Identify which cell holds the provided text, then report its [x, y] central coordinate. 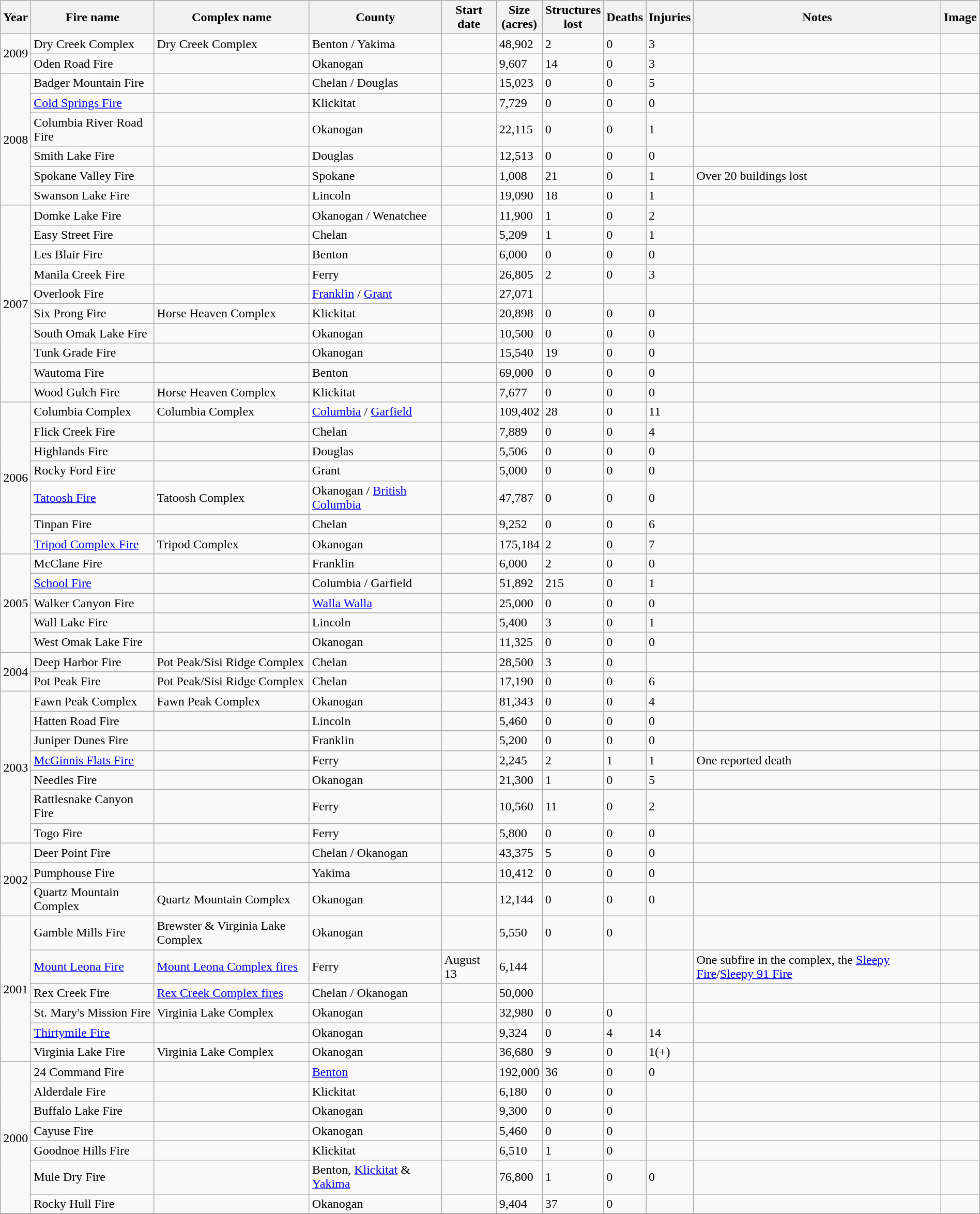
Start date [469, 18]
51,892 [519, 583]
Alderdale Fire [93, 1092]
Notes [817, 18]
9,607 [519, 64]
43,375 [519, 853]
One subfire in the complex, the Sleepy Fire/Sleepy 91 Fire [817, 966]
Rex Creek Complex fires [232, 993]
7 [670, 544]
7,677 [519, 392]
Walker Canyon Fire [93, 603]
5,800 [519, 833]
Juniper Dunes Fire [93, 741]
19,090 [519, 195]
2000 [16, 1138]
2,245 [519, 760]
36 [573, 1072]
Columbia River Road Fire [93, 129]
5,200 [519, 741]
McGinnis Flats Fire [93, 760]
9,300 [519, 1111]
5,000 [519, 471]
5,550 [519, 932]
15,023 [519, 83]
Tinpan Fire [93, 524]
32,980 [519, 1013]
Year [16, 18]
Benton, Klickitat & Yakima [375, 1177]
Walla Walla [375, 603]
2005 [16, 603]
Tatoosh Complex [232, 497]
Mount Leona Complex fires [232, 966]
Complex name [232, 18]
1(+) [670, 1052]
50,000 [519, 993]
Chelan / Douglas [375, 83]
Cayuse Fire [93, 1131]
Spokane Valley Fire [93, 176]
South Omak Lake Fire [93, 333]
School Fire [93, 583]
West Omak Lake Fire [93, 642]
One reported death [817, 760]
2007 [16, 304]
Needles Fire [93, 780]
Injuries [670, 18]
175,184 [519, 544]
August 13 [469, 966]
36,680 [519, 1052]
6,510 [519, 1150]
7,889 [519, 432]
Overlook Fire [93, 294]
11,325 [519, 642]
24 Command Fire [93, 1072]
Tripod Complex [232, 544]
10,500 [519, 333]
Rocky Ford Fire [93, 471]
Okanogan / British Columbia [375, 497]
Tripod Complex Fire [93, 544]
2002 [16, 880]
Tatoosh Fire [93, 497]
12,144 [519, 899]
2001 [16, 989]
Les Blair Fire [93, 254]
28,500 [519, 662]
Over 20 buildings lost [817, 176]
Grant [375, 471]
22,115 [519, 129]
Easy Street Fire [93, 235]
6,180 [519, 1092]
Deaths [625, 18]
1,008 [519, 176]
48,902 [519, 44]
5,209 [519, 235]
2003 [16, 767]
2004 [16, 672]
28 [573, 412]
Hatten Road Fire [93, 721]
2006 [16, 478]
Fire name [93, 18]
Swanson Lake Fire [93, 195]
Structureslost [573, 18]
5,400 [519, 623]
15,540 [519, 353]
Benton / Yakima [375, 44]
Pot Peak Fire [93, 682]
Okanogan / Wenatchee [375, 215]
19 [573, 353]
Pumphouse Fire [93, 872]
27,071 [519, 294]
9,404 [519, 1204]
Gamble Mills Fire [93, 932]
2009 [16, 54]
76,800 [519, 1177]
Wautoma Fire [93, 373]
Cold Springs Fire [93, 103]
Smith Lake Fire [93, 156]
9,324 [519, 1033]
Mount Leona Fire [93, 966]
9 [573, 1052]
215 [573, 583]
18 [573, 195]
Deer Point Fire [93, 853]
Rocky Hull Fire [93, 1204]
Brewster & Virginia Lake Complex [232, 932]
Deep Harbor Fire [93, 662]
11,900 [519, 215]
37 [573, 1204]
Domke Lake Fire [93, 215]
Flick Creek Fire [93, 432]
81,343 [519, 701]
Tunk Grade Fire [93, 353]
Franklin / Grant [375, 294]
12,513 [519, 156]
Highlands Fire [93, 451]
Six Prong Fire [93, 314]
25,000 [519, 603]
7,729 [519, 103]
Image [960, 18]
21,300 [519, 780]
Togo Fire [93, 833]
Goodnoe Hills Fire [93, 1150]
5,506 [519, 451]
21 [573, 176]
17,190 [519, 682]
26,805 [519, 274]
Wood Gulch Fire [93, 392]
Oden Road Fire [93, 64]
69,000 [519, 373]
McClane Fire [93, 563]
9,252 [519, 524]
6,144 [519, 966]
2008 [16, 140]
20,898 [519, 314]
Rex Creek Fire [93, 993]
Size(acres) [519, 18]
Spokane [375, 176]
47,787 [519, 497]
Buffalo Lake Fire [93, 1111]
St. Mary's Mission Fire [93, 1013]
Wall Lake Fire [93, 623]
Manila Creek Fire [93, 274]
10,412 [519, 872]
County [375, 18]
Mule Dry Fire [93, 1177]
Yakima [375, 872]
Virginia Lake Fire [93, 1052]
Badger Mountain Fire [93, 83]
109,402 [519, 412]
10,560 [519, 806]
Thirtymile Fire [93, 1033]
Rattlesnake Canyon Fire [93, 806]
192,000 [519, 1072]
